Find where the given text appears and provide that cell's center as (x, y) coordinate. 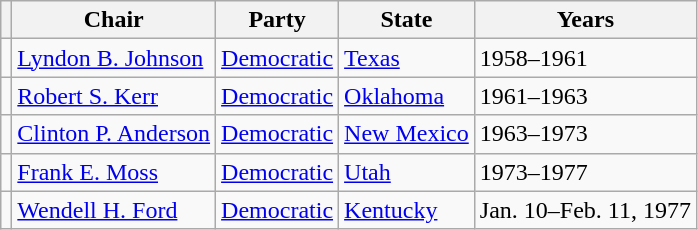
Robert S. Kerr (114, 96)
Chair (114, 20)
Lyndon B. Johnson (114, 58)
Utah (407, 172)
1963–1973 (585, 134)
Party (278, 20)
Texas (407, 58)
1973–1977 (585, 172)
1961–1963 (585, 96)
1958–1961 (585, 58)
Wendell H. Ford (114, 210)
Frank E. Moss (114, 172)
Jan. 10–Feb. 11, 1977 (585, 210)
Clinton P. Anderson (114, 134)
State (407, 20)
Kentucky (407, 210)
Years (585, 20)
New Mexico (407, 134)
Oklahoma (407, 96)
